Find where the given text appears and provide that cell's center as [X, Y] coordinate. 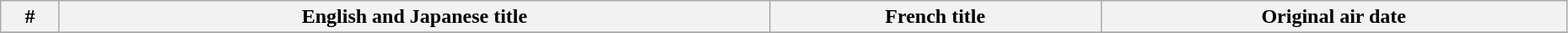
# [30, 17]
French title [935, 17]
Original air date [1334, 17]
English and Japanese title [414, 17]
